Locate the cell with the specified text and output its [x, y] center coordinate. 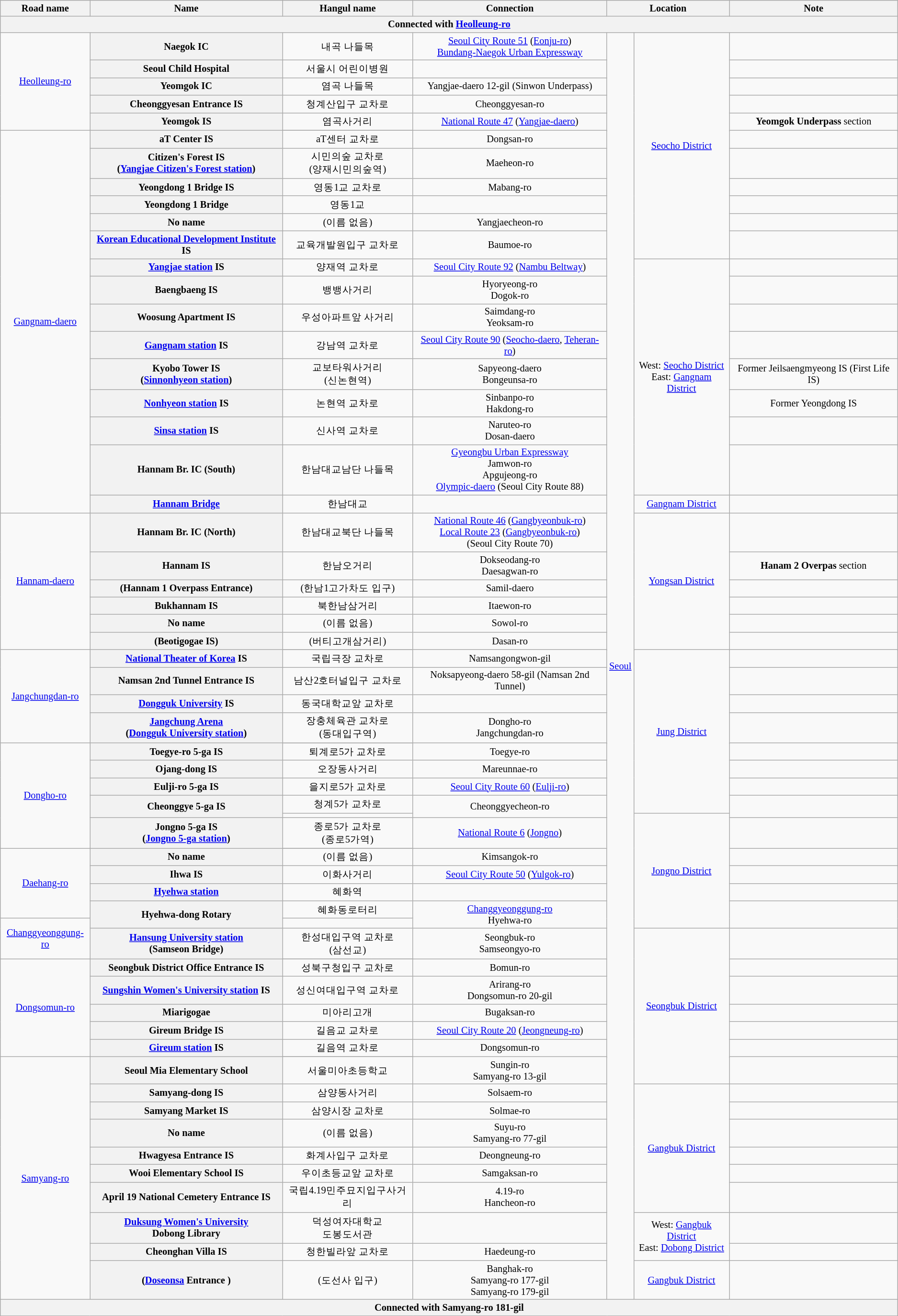
Naegok IC [186, 46]
Duksung Women's UniversityDobong Library [186, 1227]
교육개발원입구 교차로 [348, 245]
염곡사거리 [348, 122]
Seoul Child Hospital [186, 69]
Hyehwa station [186, 892]
Gangnam-daero [45, 322]
미아리고개 [348, 1013]
Cheonggyesan-ro [510, 104]
Hansung University station(Samseon Bridge) [186, 944]
Samgaksan-ro [510, 1173]
Dongguk University IS [186, 704]
오장동사거리 [348, 769]
국립4.19민주묘지입구사거리 [348, 1197]
Yeongdong 1 Bridge IS [186, 187]
4.19-roHancheon-ro [510, 1197]
Seoul City Route 90 (Seocho-daero, Teheran-ro) [510, 345]
한남오거리 [348, 565]
Baengbaeng IS [186, 290]
을지로5가 교차로 [348, 787]
양재역 교차로 [348, 267]
Yeomgok Underpass section [814, 122]
Former Jeilsaengmyeong IS (First Life IS) [814, 374]
Sungshin Women's University station IS [186, 990]
Miarigogae [186, 1013]
National Route 6 (Jongno) [510, 833]
Nonhyeon station IS [186, 403]
Dongho-roJangchungdan-ro [510, 728]
남산2호터널입구 교차로 [348, 681]
Itaewon-ro [510, 606]
Seoul City Route 50 (Yulgok-ro) [510, 874]
우성아파트앞 사거리 [348, 317]
Arirang-roDongsomun-ro 20-gil [510, 990]
(한남1고가차도 입구) [348, 588]
Toegye-ro [510, 752]
Seocho District [681, 146]
Yangjae station IS [186, 267]
Cheonggye 5-ga IS [186, 806]
청계5가 교차로 [348, 804]
Seoul Mia Elementary School [186, 1070]
국립극장 교차로 [348, 659]
Suyu-roSamyang-ro 77-gil [510, 1133]
Banghak-roSamyang-ro 177-gilSamyang-ro 179-gil [510, 1280]
Seoul [620, 666]
Jongno 5-ga IS(Jongno 5-ga station) [186, 833]
Ihwa IS [186, 874]
Kimsangok-ro [510, 857]
Yongsan District [681, 581]
Noksapyeong-daero 58-gil (Namsan 2nd Tunnel) [510, 681]
Bukhannam IS [186, 606]
Korean Educational Development Institute IS [186, 245]
aT센터 교차로 [348, 139]
Dongho-ro [45, 795]
Seongbuk District Office Entrance IS [186, 968]
Kyobo Tower IS(Sinnonhyeon station) [186, 374]
Toegye-ro 5-ga IS [186, 752]
Mareunnae-ro [510, 769]
장충체육관 교차로(동대입구역) [348, 728]
Cheonggyesan Entrance IS [186, 104]
Citizen's Forest IS(Yangjae Citizen's Forest station) [186, 163]
Hannam-daero [45, 581]
Bugaksan-ro [510, 1013]
Former Yeongdong IS [814, 403]
Sungin-roSamyang-ro 13-gil [510, 1070]
Samyang-ro [45, 1178]
Dongsan-ro [510, 139]
Eulji-ro 5-ga IS [186, 787]
National Route 46 (Gangbyeonbuk-ro)Local Route 23 (Gangbyeonbuk-ro)(Seoul City Route 70) [510, 532]
Note [814, 8]
Jongno District [681, 870]
Seongbuk District [681, 1006]
Yeomgok IC [186, 86]
성북구청입구 교차로 [348, 968]
Daehang-ro [45, 883]
시민의숲 교차로(양재시민의숲역) [348, 163]
Bomun-ro [510, 968]
Naruteo-roDosan-daero [510, 431]
Ojang-dong IS [186, 769]
Gangnam station IS [186, 345]
Hangul name [348, 8]
Namsangongwon-gil [510, 659]
Heolleung-ro [45, 81]
National Theater of Korea IS [186, 659]
길음교 교차로 [348, 1030]
내곡 나들목 [348, 46]
Jangchungdan-ro [45, 696]
Hyehwa-dong Rotary [186, 914]
(Doseonsa Entrance ) [186, 1280]
영동1교 [348, 205]
Woosung Apartment IS [186, 317]
West: Gangbuk DistrictEast: Dobong District [681, 1236]
Solmae-ro [510, 1111]
Solsaem-ro [510, 1092]
Samil-daero [510, 588]
Sowol-ro [510, 623]
청계산입구 교차로 [348, 104]
염곡 나들목 [348, 86]
Wooi Elementary School IS [186, 1173]
Road name [45, 8]
Seoul City Route 60 (Eulji-ro) [510, 787]
이화사거리 [348, 874]
성신여대입구역 교차로 [348, 990]
Saimdang-roYeoksam-ro [510, 317]
Jung District [681, 731]
Gyeongbu Urban ExpresswayJamwon-roApgujeong-roOlympic-daero (Seoul City Route 88) [510, 470]
(Beotigogae IS) [186, 641]
동국대학교앞 교차로 [348, 704]
Yangjaecheon-ro [510, 222]
Yangjae-daero 12-gil (Sinwon Underpass) [510, 86]
Hannam Bridge [186, 504]
덕성여자대학교도봉도서관 [348, 1227]
Deongneung-ro [510, 1156]
Dokseodang-roDaesagwan-ro [510, 565]
한성대입구역 교차로(삼선교) [348, 944]
영동1교 교차로 [348, 187]
Samyang-dong IS [186, 1092]
Hannam Br. IC (South) [186, 470]
뱅뱅사거리 [348, 290]
퇴계로5가 교차로 [348, 752]
Baumoe-ro [510, 245]
Sinsa station IS [186, 431]
(버티고개삼거리) [348, 641]
서울미아초등학교 [348, 1070]
Gireum Bridge IS [186, 1030]
(Hannam 1 Overpass Entrance) [186, 588]
Maeheon-ro [510, 163]
교보타워사거리(신논현역) [348, 374]
Cheonggyecheon-ro [510, 806]
Seoul City Route 51 (Eonju-ro)Bundang-Naegok Urban Expressway [510, 46]
Jangchung Arena(Dongguk University station) [186, 728]
Haedeung-ro [510, 1251]
Connection [510, 8]
Mabang-ro [510, 187]
청한빌라앞 교차로 [348, 1251]
화계사입구 교차로 [348, 1156]
Namsan 2nd Tunnel Entrance IS [186, 681]
aT Center IS [186, 139]
한남대교남단 나들목 [348, 470]
한남대교북단 나들목 [348, 532]
West: Seocho DistrictEast: Gangnam District [681, 377]
서울시 어린이병원 [348, 69]
Yeomgok IS [186, 122]
Hannam Br. IC (North) [186, 532]
April 19 National Cemetery Entrance IS [186, 1197]
Gireum station IS [186, 1047]
Hyoryeong-roDogok-ro [510, 290]
한남대교 [348, 504]
Hannam IS [186, 565]
삼양동사거리 [348, 1092]
Connected with Samyang-ro 181-gil [449, 1307]
북한남삼거리 [348, 606]
Dasan-ro [510, 641]
Seoul City Route 92 (Nambu Beltway) [510, 267]
논현역 교차로 [348, 403]
Samyang Market IS [186, 1111]
National Route 47 (Yangjae-daero) [510, 122]
Hwagyesa Entrance IS [186, 1156]
혜화동로터리 [348, 910]
Yeongdong 1 Bridge [186, 205]
강남역 교차로 [348, 345]
Gangnam District [681, 504]
Seoul City Route 20 (Jeongneung-ro) [510, 1030]
Connected with Heolleung-ro [449, 24]
Name [186, 8]
삼양시장 교차로 [348, 1111]
종로5가 교차로(종로5가역) [348, 833]
우이초등교앞 교차로 [348, 1173]
Location [668, 8]
Cheonghan Villa IS [186, 1251]
(도선사 입구) [348, 1280]
신사역 교차로 [348, 431]
Changgyeonggung-ro [45, 938]
길음역 교차로 [348, 1047]
Hanam 2 Overpas section [814, 565]
Sapyeong-daeroBongeunsa-ro [510, 374]
Sinbanpo-roHakdong-ro [510, 403]
Changgyeonggung-roHyehwa-ro [510, 914]
혜화역 [348, 892]
Seongbuk-roSamseongyo-ro [510, 944]
